Capture the cell that displays the provided text and extract its (X, Y) central coordinate. 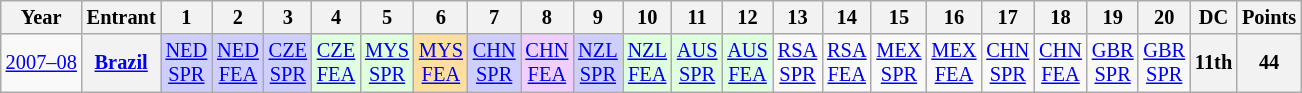
CZESPR (288, 63)
MEXFEA (954, 63)
3 (288, 17)
11 (697, 17)
Points (1269, 17)
16 (954, 17)
5 (387, 17)
MYSFEA (441, 63)
NZLSPR (598, 63)
44 (1269, 63)
DC (1214, 17)
14 (846, 17)
RSASPR (798, 63)
7 (494, 17)
10 (648, 17)
6 (441, 17)
11th (1214, 63)
8 (548, 17)
CZEFEA (336, 63)
Entrant (122, 17)
MYSSPR (387, 63)
Year (42, 17)
4 (336, 17)
13 (798, 17)
12 (747, 17)
MEXSPR (898, 63)
2007–08 (42, 63)
RSAFEA (846, 63)
17 (1008, 17)
15 (898, 17)
AUSSPR (697, 63)
20 (1164, 17)
NEDSPR (187, 63)
AUSFEA (747, 63)
19 (1113, 17)
1 (187, 17)
NZLFEA (648, 63)
NEDFEA (238, 63)
Brazil (122, 63)
9 (598, 17)
2 (238, 17)
18 (1060, 17)
